From the cell containing the given text, extract its center point as [X, Y] coordinate. 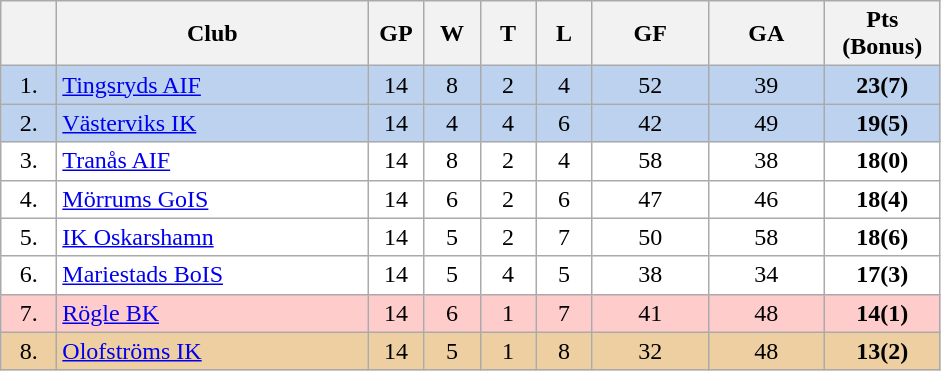
3. [29, 161]
4. [29, 199]
L [564, 34]
Tingsryds AIF [212, 85]
GP [396, 34]
2. [29, 123]
Västerviks IK [212, 123]
18(4) [882, 199]
23(7) [882, 85]
13(2) [882, 351]
5. [29, 237]
IK Oskarshamn [212, 237]
47 [650, 199]
GF [650, 34]
GA [766, 34]
Pts (Bonus) [882, 34]
6. [29, 275]
W [452, 34]
52 [650, 85]
Club [212, 34]
14(1) [882, 313]
46 [766, 199]
Mariestads BoIS [212, 275]
42 [650, 123]
T [508, 34]
18(0) [882, 161]
34 [766, 275]
7. [29, 313]
Rögle BK [212, 313]
41 [650, 313]
Olofströms IK [212, 351]
18(6) [882, 237]
17(3) [882, 275]
32 [650, 351]
50 [650, 237]
1. [29, 85]
19(5) [882, 123]
49 [766, 123]
39 [766, 85]
Mörrums GoIS [212, 199]
8. [29, 351]
Tranås AIF [212, 161]
